Output the [X, Y] coordinate of the center of the cell containing the given text.  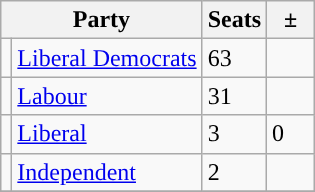
Liberal [107, 134]
Party [102, 20]
31 [234, 96]
63 [234, 58]
Seats [234, 20]
Independent [107, 172]
Labour [107, 96]
± [291, 20]
2 [234, 172]
Liberal Democrats [107, 58]
0 [291, 134]
3 [234, 134]
